Pinpoint the cell where the given text exists, returning its [X, Y] midpoint coordinate. 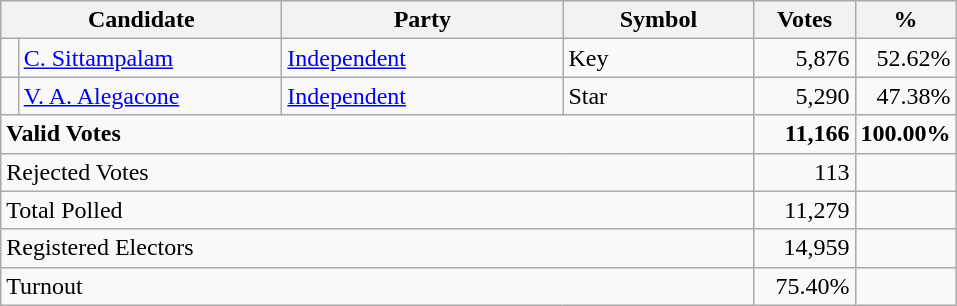
Symbol [658, 20]
Valid Votes [378, 134]
C. Sittampalam [150, 58]
113 [804, 172]
100.00% [906, 134]
11,279 [804, 210]
Party [422, 20]
75.40% [804, 286]
Candidate [142, 20]
Total Polled [378, 210]
Turnout [378, 286]
Key [658, 58]
% [906, 20]
Votes [804, 20]
Registered Electors [378, 248]
47.38% [906, 96]
V. A. Alegacone [150, 96]
5,876 [804, 58]
Star [658, 96]
Rejected Votes [378, 172]
52.62% [906, 58]
5,290 [804, 96]
11,166 [804, 134]
14,959 [804, 248]
